Locate the cell with the specified text and output its [x, y] center coordinate. 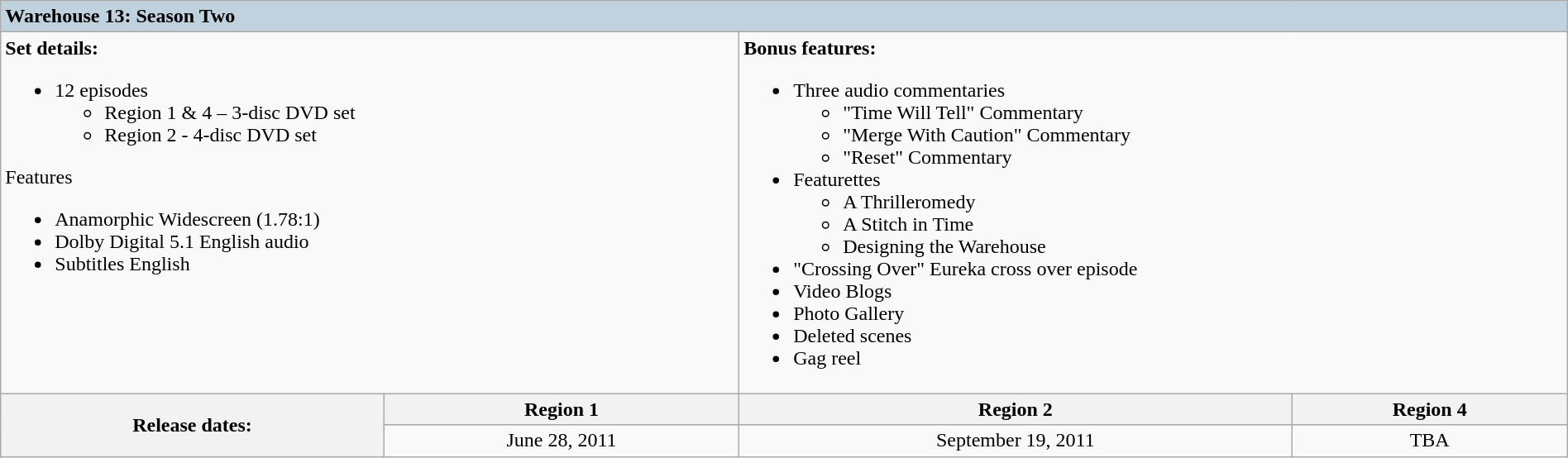
Region 1 [561, 409]
TBA [1429, 441]
June 28, 2011 [561, 441]
Region 4 [1429, 409]
September 19, 2011 [1016, 441]
Release dates: [193, 425]
Warehouse 13: Season Two [784, 17]
Region 2 [1016, 409]
